For the text-containing cell, return its midpoint in (X, Y) coordinate format. 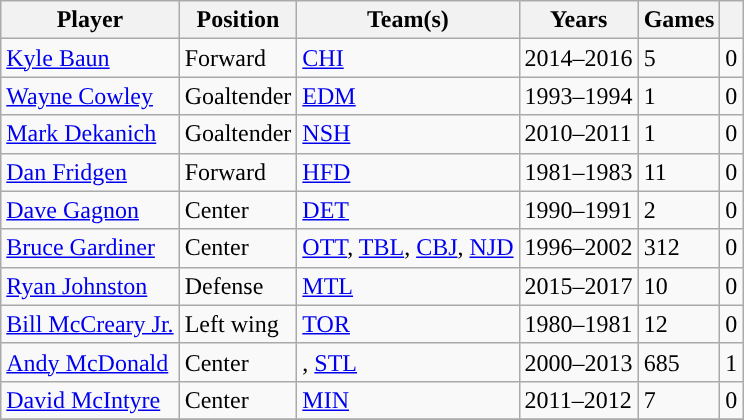
NSH (408, 134)
HFD (408, 172)
2015–2017 (578, 286)
312 (679, 248)
Mark Dekanich (90, 134)
11 (679, 172)
CHI (408, 58)
10 (679, 286)
Wayne Cowley (90, 96)
Ryan Johnston (90, 286)
, STL (408, 362)
Player (90, 20)
Defense (238, 286)
Bruce Gardiner (90, 248)
Team(s) (408, 20)
1980–1981 (578, 324)
EDM (408, 96)
Bill McCreary Jr. (90, 324)
Dan Fridgen (90, 172)
1993–1994 (578, 96)
Left wing (238, 324)
1990–1991 (578, 210)
2 (679, 210)
DET (408, 210)
2000–2013 (578, 362)
12 (679, 324)
David McIntyre (90, 400)
1996–2002 (578, 248)
5 (679, 58)
7 (679, 400)
Andy McDonald (90, 362)
Position (238, 20)
TOR (408, 324)
1981–1983 (578, 172)
MTL (408, 286)
Years (578, 20)
Kyle Baun (90, 58)
2014–2016 (578, 58)
Dave Gagnon (90, 210)
2010–2011 (578, 134)
685 (679, 362)
2011–2012 (578, 400)
MIN (408, 400)
Games (679, 20)
OTT, TBL, CBJ, NJD (408, 248)
